Scan for the cell matching the given text and deliver its [X, Y] coordinate at center. 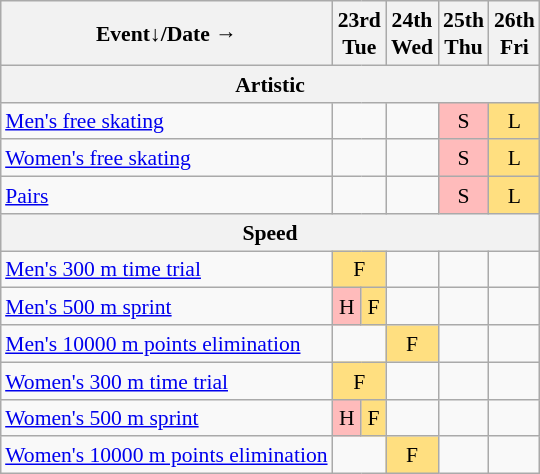
Artistic [270, 84]
Men's 300 m time trial [166, 268]
Speed [270, 232]
Pairs [166, 194]
Men's free skating [166, 120]
Men's 10000 m points elimination [166, 344]
Men's 500 m sprint [166, 306]
23rdTue [360, 33]
Women's 500 m sprint [166, 418]
26thFri [514, 33]
Women's free skating [166, 158]
Event↓/Date → [166, 33]
Women's 300 m time trial [166, 380]
Women's 10000 m points elimination [166, 454]
25thThu [464, 33]
24thWed [412, 33]
